Scan for the cell matching the given text and deliver its [x, y] coordinate at center. 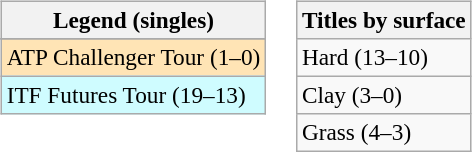
Clay (3–0) [384, 95]
Grass (4–3) [384, 133]
Titles by surface [384, 20]
Hard (13–10) [384, 57]
ITF Futures Tour (19–13) [133, 95]
ATP Challenger Tour (1–0) [133, 57]
Legend (singles) [133, 20]
